Scan for the cell matching the given text and deliver its (X, Y) coordinate at center. 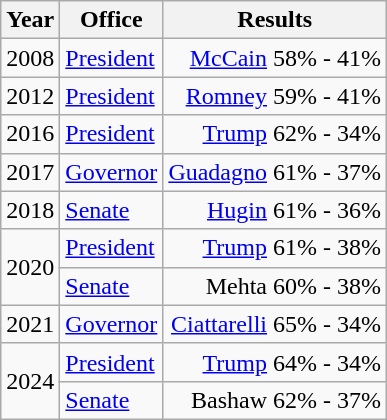
2016 (30, 134)
Mehta 60% - 38% (275, 286)
Trump 61% - 38% (275, 248)
Ciattarelli 65% - 34% (275, 324)
Hugin 61% - 36% (275, 210)
Romney 59% - 41% (275, 96)
Year (30, 20)
Guadagno 61% - 37% (275, 172)
2018 (30, 210)
2017 (30, 172)
Bashaw 62% - 37% (275, 400)
2012 (30, 96)
2008 (30, 58)
2021 (30, 324)
2020 (30, 267)
Results (275, 20)
Trump 62% - 34% (275, 134)
Office (112, 20)
Trump 64% - 34% (275, 362)
McCain 58% - 41% (275, 58)
2024 (30, 381)
